Output the [x, y] coordinate of the center of the cell containing the given text.  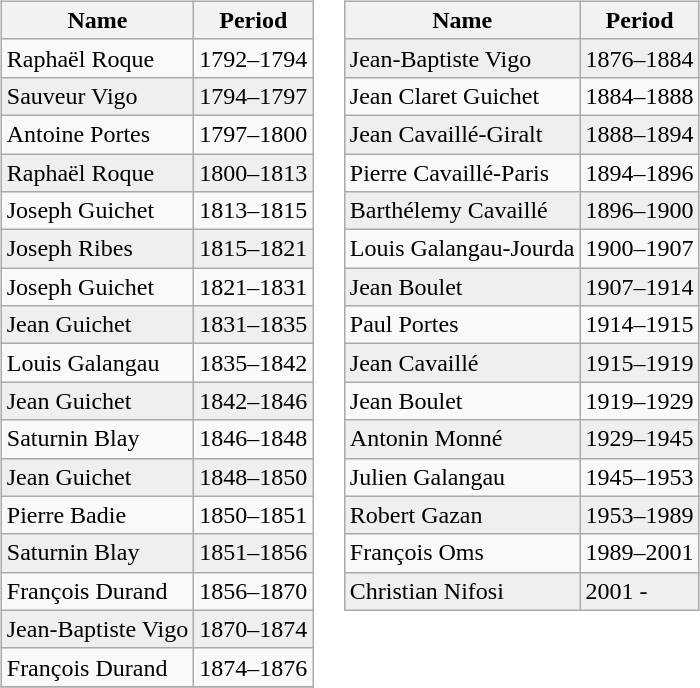
1792–1794 [254, 58]
Antonin Monné [462, 439]
1831–1835 [254, 325]
1888–1894 [640, 134]
Robert Gazan [462, 515]
1884–1888 [640, 96]
1919–1929 [640, 401]
1842–1846 [254, 401]
1813–1815 [254, 211]
Julien Galangau [462, 477]
François Oms [462, 553]
1835–1842 [254, 363]
1851–1856 [254, 553]
Louis Galangau [97, 363]
1989–2001 [640, 553]
Antoine Portes [97, 134]
Paul Portes [462, 325]
1915–1919 [640, 363]
Sauveur Vigo [97, 96]
Barthélemy Cavaillé [462, 211]
1848–1850 [254, 477]
Christian Nifosi [462, 591]
1846–1848 [254, 439]
1821–1831 [254, 287]
Joseph Ribes [97, 249]
1850–1851 [254, 515]
Pierre Badie [97, 515]
1876–1884 [640, 58]
1900–1907 [640, 249]
1929–1945 [640, 439]
1870–1874 [254, 629]
1894–1896 [640, 173]
1856–1870 [254, 591]
1874–1876 [254, 667]
1815–1821 [254, 249]
1907–1914 [640, 287]
1945–1953 [640, 477]
1953–1989 [640, 515]
1896–1900 [640, 211]
Jean Cavaillé-Giralt [462, 134]
Louis Galangau-Jourda [462, 249]
Jean Cavaillé [462, 363]
Jean Claret Guichet [462, 96]
1914–1915 [640, 325]
Pierre Cavaillé-Paris [462, 173]
1797–1800 [254, 134]
1800–1813 [254, 173]
2001 - [640, 591]
1794–1797 [254, 96]
